Pinpoint the cell where the given text exists, returning its (X, Y) midpoint coordinate. 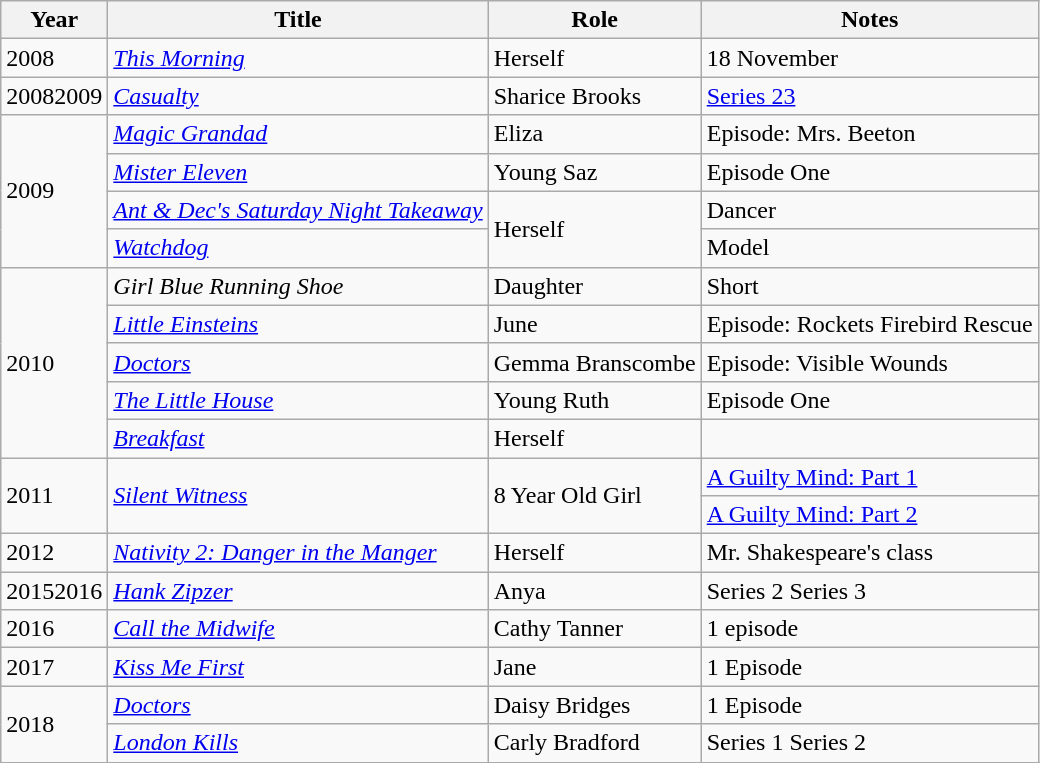
This Morning (298, 58)
Title (298, 20)
2011 (54, 496)
20152016 (54, 591)
Gemma Branscombe (594, 362)
2010 (54, 362)
Hank Zipzer (298, 591)
2008 (54, 58)
Casualty (298, 96)
Breakfast (298, 438)
1 episode (870, 629)
Series 2 Series 3 (870, 591)
Anya (594, 591)
Model (870, 248)
2017 (54, 667)
Year (54, 20)
Daughter (594, 286)
Episode: Rockets Firebird Rescue (870, 324)
Sharice Brooks (594, 96)
The Little House (298, 400)
Mister Eleven (298, 172)
Magic Grandad (298, 134)
Mr. Shakespeare's class (870, 553)
Young Ruth (594, 400)
A Guilty Mind: Part 1 (870, 477)
8 Year Old Girl (594, 496)
20082009 (54, 96)
Nativity 2: Danger in the Manger (298, 553)
Cathy Tanner (594, 629)
June (594, 324)
2018 (54, 724)
Girl Blue Running Shoe (298, 286)
Notes (870, 20)
Watchdog (298, 248)
London Kills (298, 743)
Series 23 (870, 96)
Kiss Me First (298, 667)
Little Einsteins (298, 324)
Call the Midwife (298, 629)
Episode: Mrs. Beeton (870, 134)
Short (870, 286)
2016 (54, 629)
Young Saz (594, 172)
Role (594, 20)
A Guilty Mind: Part 2 (870, 515)
Dancer (870, 210)
Carly Bradford (594, 743)
18 November (870, 58)
2009 (54, 191)
Jane (594, 667)
Daisy Bridges (594, 705)
Silent Witness (298, 496)
Ant & Dec's Saturday Night Takeaway (298, 210)
Episode: Visible Wounds (870, 362)
Eliza (594, 134)
Series 1 Series 2 (870, 743)
2012 (54, 553)
